For the text-containing cell, return its midpoint in (X, Y) coordinate format. 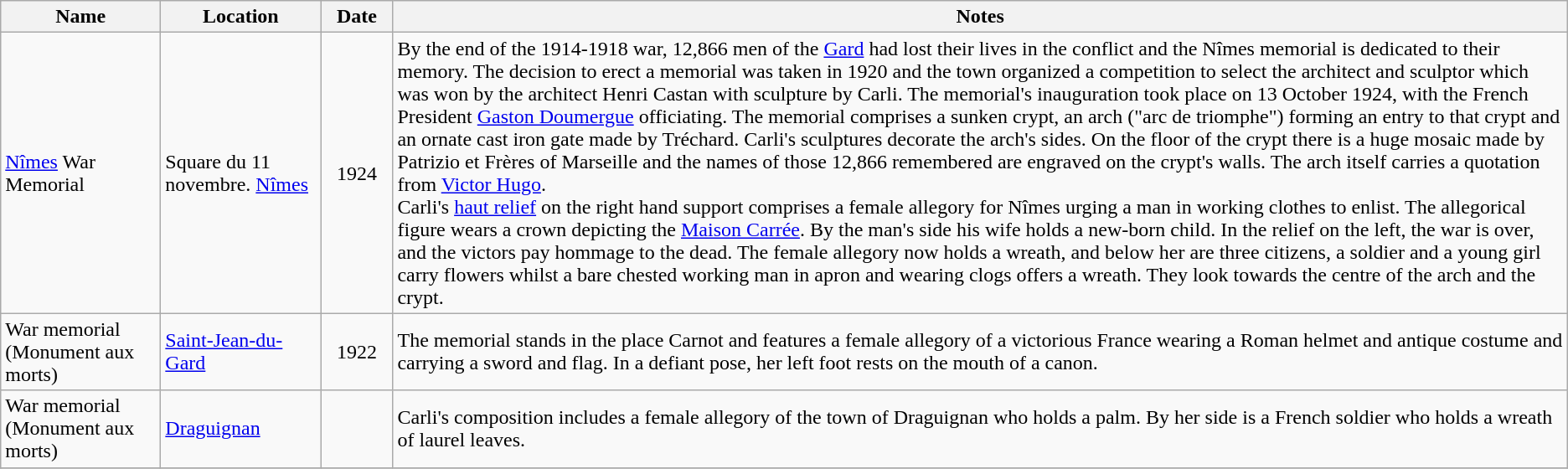
Draguignan (241, 429)
Date (357, 17)
1924 (357, 173)
Name (80, 17)
Location (241, 17)
Square du 11 novembre. Nîmes (241, 173)
Notes (980, 17)
Saint-Jean-du-Gard (241, 352)
1922 (357, 352)
Nîmes War Memorial (80, 173)
